For the text-containing cell, return its midpoint in [x, y] coordinate format. 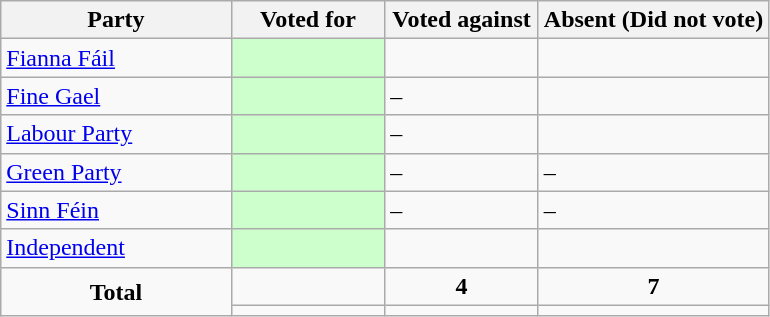
Green Party [116, 172]
Independent [116, 248]
Voted against [462, 20]
Labour Party [116, 134]
Total [116, 292]
Absent (Did not vote) [653, 20]
Party [116, 20]
Voted for [308, 20]
Fianna Fáil [116, 58]
Sinn Féin [116, 210]
Fine Gael [116, 96]
4 [462, 286]
7 [653, 286]
